Identify which cell holds the provided text, then report its (X, Y) central coordinate. 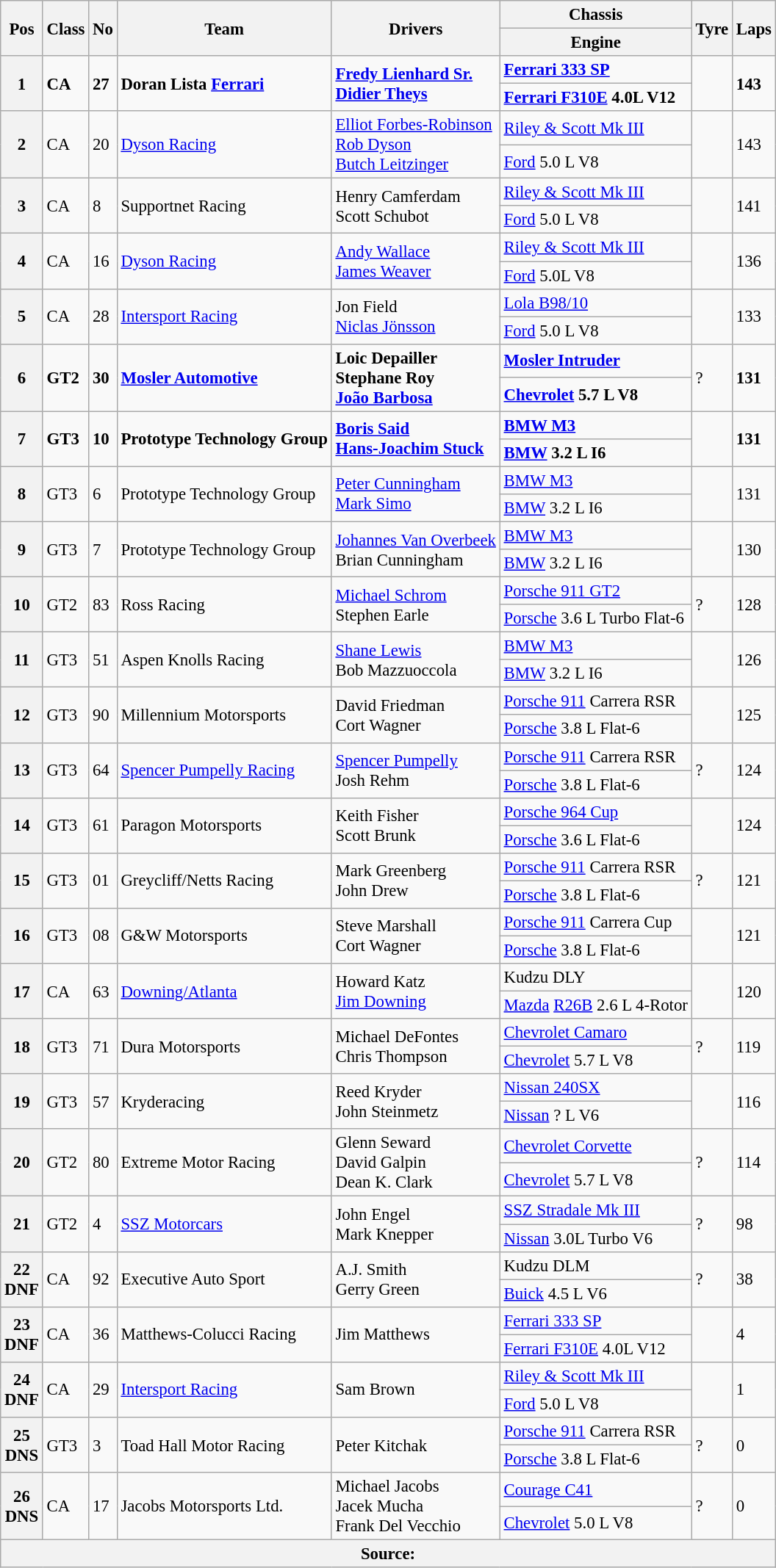
51 (103, 660)
30 (103, 377)
61 (103, 825)
Tyre (711, 28)
Michael Jacobs Jacek Mucha Frank Del Vecchio (416, 1506)
Spencer Pumpelly Racing (224, 770)
Chevrolet 5.0 L V8 (595, 1523)
Chevrolet Camaro (595, 1033)
Kryderacing (224, 1102)
Drivers (416, 28)
133 (754, 316)
Elliot Forbes-Robinson Rob Dyson Butch Leitzinger (416, 145)
119 (754, 1046)
57 (103, 1102)
98 (754, 1224)
23DNF (22, 1334)
Porsche 964 Cup (595, 812)
John Engel Mark Knepper (416, 1224)
Class (66, 28)
Matthews-Colucci Racing (224, 1334)
9 (22, 549)
Extreme Motor Racing (224, 1163)
Ross Racing (224, 605)
11 (22, 660)
Millennium Motorsports (224, 715)
28 (103, 316)
15 (22, 881)
141 (754, 206)
Glenn Seward David Galpin Dean K. Clark (416, 1163)
Porsche 911 Carrera Cup (595, 922)
Howard Katz Jim Downing (416, 991)
Downing/Atlanta (224, 991)
Nissan 3.0L Turbo V6 (595, 1238)
13 (22, 770)
Johannes Van Overbeek Brian Cunningham (416, 549)
Fredy Lienhard Sr. Didier Theys (416, 84)
Pos (22, 28)
G&W Motorsports (224, 936)
25DNS (22, 1445)
5 (22, 316)
12 (22, 715)
Shane Lewis Bob Mazzuoccola (416, 660)
Jacobs Motorsports Ltd. (224, 1506)
90 (103, 715)
38 (754, 1279)
63 (103, 991)
19 (22, 1102)
Steve Marshall Cort Wagner (416, 936)
83 (103, 605)
120 (754, 991)
Nissan 240SX (595, 1088)
Jim Matthews (416, 1334)
14 (22, 825)
Engine (595, 43)
27 (103, 84)
Greycliff/Netts Racing (224, 881)
128 (754, 605)
Boris Said Hans-Joachim Stuck (416, 439)
A.J. Smith Gerry Green (416, 1279)
Henry Camferdam Scott Schubot (416, 206)
01 (103, 881)
80 (103, 1163)
Porsche 911 GT2 (595, 591)
Supportnet Racing (224, 206)
126 (754, 660)
Mosler Intruder (595, 361)
Michael DeFontes Chris Thompson (416, 1046)
Loic Depailler Stephane Roy João Barbosa (416, 377)
SSZ Motorcars (224, 1224)
Peter Cunningham Mark Simo (416, 494)
24DNF (22, 1390)
Laps (754, 28)
Kudzu DLY (595, 978)
Kudzu DLM (595, 1265)
Porsche 3.6 L Turbo Flat-6 (595, 618)
29 (103, 1390)
Jon Field Niclas Jönsson (416, 316)
David Friedman Cort Wagner (416, 715)
130 (754, 549)
Toad Hall Motor Racing (224, 1445)
SSZ Stradale Mk III (595, 1210)
Paragon Motorsports (224, 825)
22DNF (22, 1279)
Courage C41 (595, 1489)
71 (103, 1046)
Reed Kryder John Steinmetz (416, 1102)
Nissan ? L V6 (595, 1116)
Source: (388, 1554)
No (103, 28)
Chevrolet Corvette (595, 1146)
Mazda R26B 2.6 L 4-Rotor (595, 1005)
125 (754, 715)
21 (22, 1224)
36 (103, 1334)
114 (754, 1163)
Doran Lista Ferrari (224, 84)
Aspen Knolls Racing (224, 660)
Keith Fisher Scott Brunk (416, 825)
136 (754, 261)
64 (103, 770)
Peter Kitchak (416, 1445)
Mark Greenberg John Drew (416, 881)
Buick 4.5 L V6 (595, 1293)
08 (103, 936)
116 (754, 1102)
Andy Wallace James Weaver (416, 261)
Team (224, 28)
Porsche 3.6 L Flat-6 (595, 839)
Lola B98/10 (595, 303)
Executive Auto Sport (224, 1279)
Ford 5.0L V8 (595, 275)
Mosler Automotive (224, 377)
Sam Brown (416, 1390)
Dura Motorsports (224, 1046)
Michael Schrom Stephen Earle (416, 605)
92 (103, 1279)
Chassis (595, 15)
2 (22, 145)
18 (22, 1046)
26DNS (22, 1506)
Spencer Pumpelly Josh Rehm (416, 770)
